Return (x, y) of the center of cell containing provided text 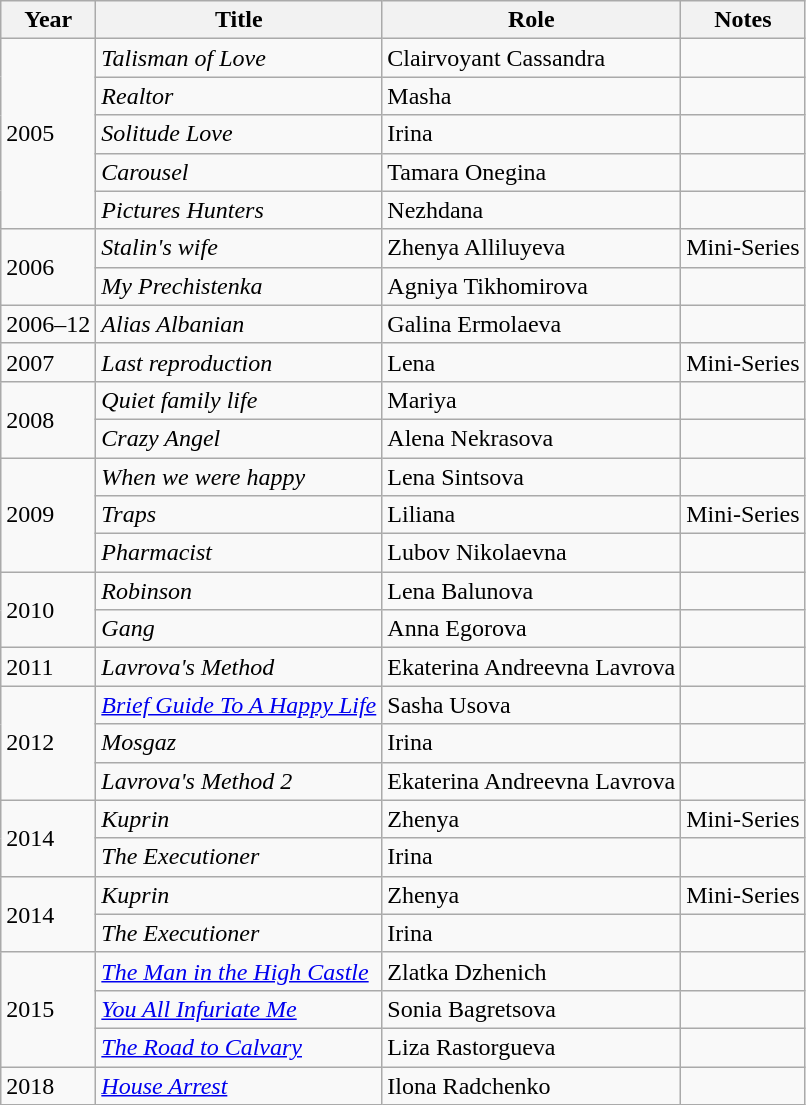
Talisman of Love (239, 58)
Lubov Nikolaevna (532, 553)
The Road to Calvary (239, 1047)
My Prechistenka (239, 286)
Brief Guide To A Happy Life (239, 705)
Clairvoyant Cassandra (532, 58)
House Arrest (239, 1085)
Title (239, 20)
2007 (48, 362)
You All Infuriate Me (239, 1009)
Liliana (532, 515)
Nezhdana (532, 210)
Lavrova's Method (239, 667)
Gang (239, 629)
Crazy Angel (239, 438)
Agniya Tikhomirova (532, 286)
Notes (743, 20)
Role (532, 20)
Alias Albanian (239, 324)
Tamara Onegina (532, 172)
2006–12 (48, 324)
Carousel (239, 172)
2006 (48, 267)
Sasha Usova (532, 705)
Stalin's wife (239, 248)
Zlatka Dzhenich (532, 971)
2010 (48, 610)
Sonia Bagretsova (532, 1009)
Mosgaz (239, 743)
2005 (48, 134)
Lavrova's Method 2 (239, 781)
Pharmacist (239, 553)
Solitude Love (239, 134)
Mariya (532, 400)
2018 (48, 1085)
Galina Ermolaeva (532, 324)
Lena Balunova (532, 591)
Ilona Radchenko (532, 1085)
Pictures Hunters (239, 210)
Alena Nekrasova (532, 438)
Lena (532, 362)
2011 (48, 667)
Last reproduction (239, 362)
Robinson (239, 591)
2009 (48, 515)
Anna Egorova (532, 629)
Lena Sintsova (532, 477)
Zhenya Alliluyeva (532, 248)
2012 (48, 743)
2008 (48, 419)
The Man in the High Castle (239, 971)
2015 (48, 1009)
Masha (532, 96)
When we were happy (239, 477)
Realtor (239, 96)
Traps (239, 515)
Year (48, 20)
Liza Rastorgueva (532, 1047)
Quiet family life (239, 400)
